Return [X, Y] of the center of cell containing provided text 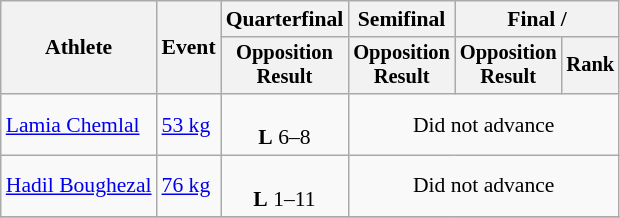
76 kg [189, 186]
L 6–8 [285, 124]
Rank [590, 66]
Semifinal [402, 19]
Lamia Chemlal [79, 124]
L 1–11 [285, 186]
Quarterfinal [285, 19]
53 kg [189, 124]
Event [189, 48]
Hadil Boughezal [79, 186]
Final / [537, 19]
Athlete [79, 48]
